Return the [X, Y] coordinate for the center point of the cell that contains the specified text.  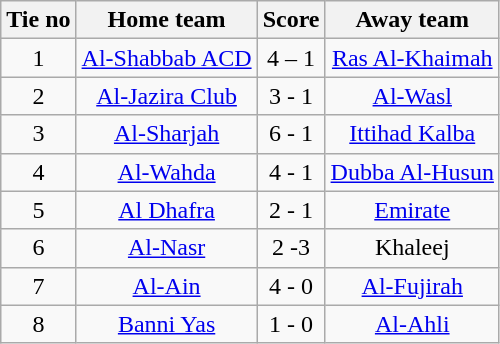
Away team [412, 20]
5 [38, 210]
Al-Ahli [412, 324]
Al-Sharjah [166, 134]
6 - 1 [291, 134]
3 - 1 [291, 96]
Al-Fujirah [412, 286]
2 - 1 [291, 210]
2 [38, 96]
6 [38, 248]
Al-Wahda [166, 172]
3 [38, 134]
2 -3 [291, 248]
Ittihad Kalba [412, 134]
4 - 0 [291, 286]
1 [38, 58]
Emirate [412, 210]
1 - 0 [291, 324]
Dubba Al-Husun [412, 172]
4 – 1 [291, 58]
4 - 1 [291, 172]
4 [38, 172]
Al-Wasl [412, 96]
Al-Ain [166, 286]
Ras Al-Khaimah [412, 58]
Al-Shabbab ACD [166, 58]
8 [38, 324]
Banni Yas [166, 324]
Al-Nasr [166, 248]
Score [291, 20]
Khaleej [412, 248]
Home team [166, 20]
Al Dhafra [166, 210]
Tie no [38, 20]
Al-Jazira Club [166, 96]
7 [38, 286]
